Capture the cell that displays the provided text and extract its [X, Y] central coordinate. 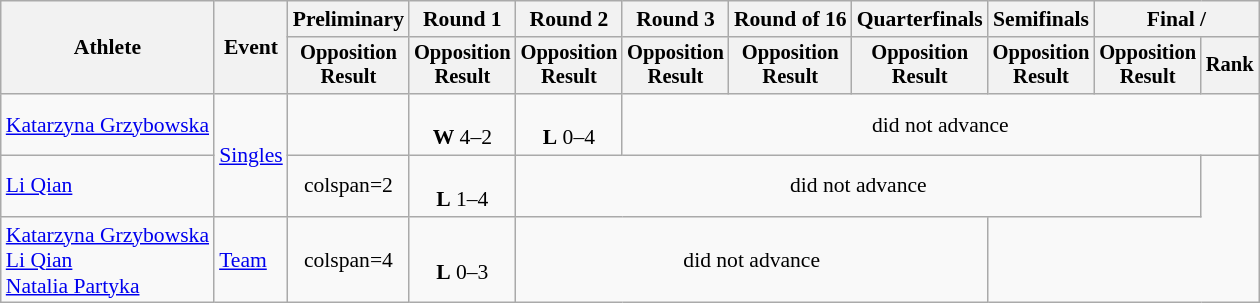
Round 1 [462, 19]
Round 2 [570, 19]
Preliminary [348, 19]
Athlete [108, 48]
Rank [1230, 66]
Final / [1176, 19]
Katarzyna Grzybowska [108, 124]
Round of 16 [790, 19]
Quarterfinals [920, 19]
L 1–4 [462, 186]
W 4–2 [462, 124]
Li Qian [108, 186]
Round 3 [676, 19]
L 0–4 [570, 124]
Semifinals [1042, 19]
Singles [251, 155]
Event [251, 48]
colspan=2 [348, 186]
